Locate the cell with the specified text and output its (X, Y) center coordinate. 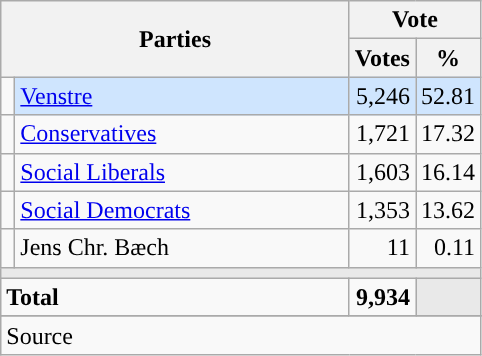
11 (382, 248)
Venstre (182, 96)
% (448, 58)
Conservatives (182, 134)
5,246 (382, 96)
16.14 (448, 172)
Social Democrats (182, 210)
9,934 (382, 297)
Parties (176, 39)
Votes (382, 58)
Total (176, 297)
0.11 (448, 248)
Source (241, 335)
Jens Chr. Bæch (182, 248)
17.32 (448, 134)
52.81 (448, 96)
13.62 (448, 210)
Vote (414, 20)
1,721 (382, 134)
Social Liberals (182, 172)
1,353 (382, 210)
1,603 (382, 172)
